Identify which cell holds the provided text, then report its [X, Y] central coordinate. 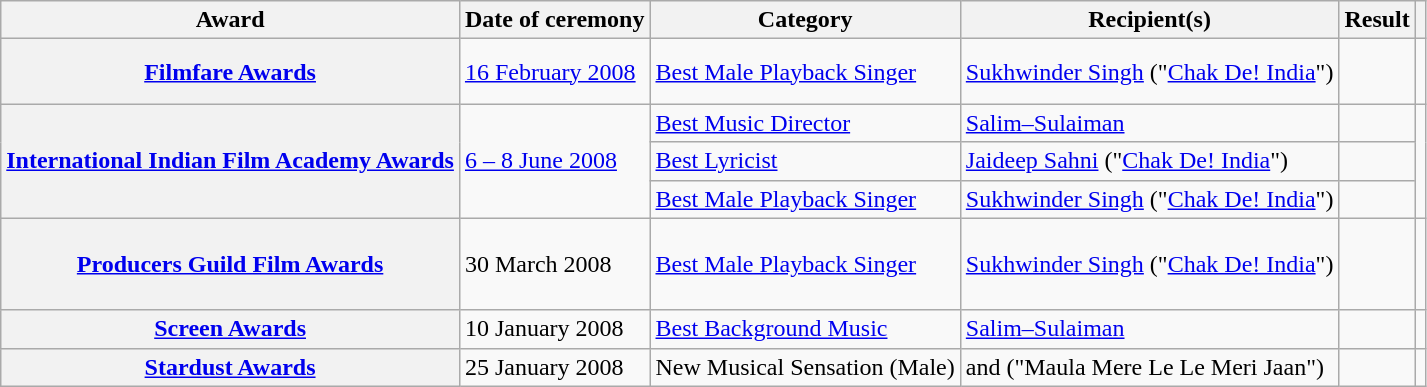
and ("Maula Mere Le Le Meri Jaan") [1150, 367]
Jaideep Sahni ("Chak De! India") [1150, 161]
6 – 8 June 2008 [554, 161]
Stardust Awards [230, 367]
Recipient(s) [1150, 20]
Best Lyricist [805, 161]
International Indian Film Academy Awards [230, 161]
Award [230, 20]
Producers Guild Film Awards [230, 264]
Date of ceremony [554, 20]
Filmfare Awards [230, 72]
25 January 2008 [554, 367]
Result [1377, 20]
Best Music Director [805, 123]
10 January 2008 [554, 329]
New Musical Sensation (Male) [805, 367]
Best Background Music [805, 329]
Screen Awards [230, 329]
Category [805, 20]
30 March 2008 [554, 264]
16 February 2008 [554, 72]
